Return (x, y) of the center of cell containing provided text 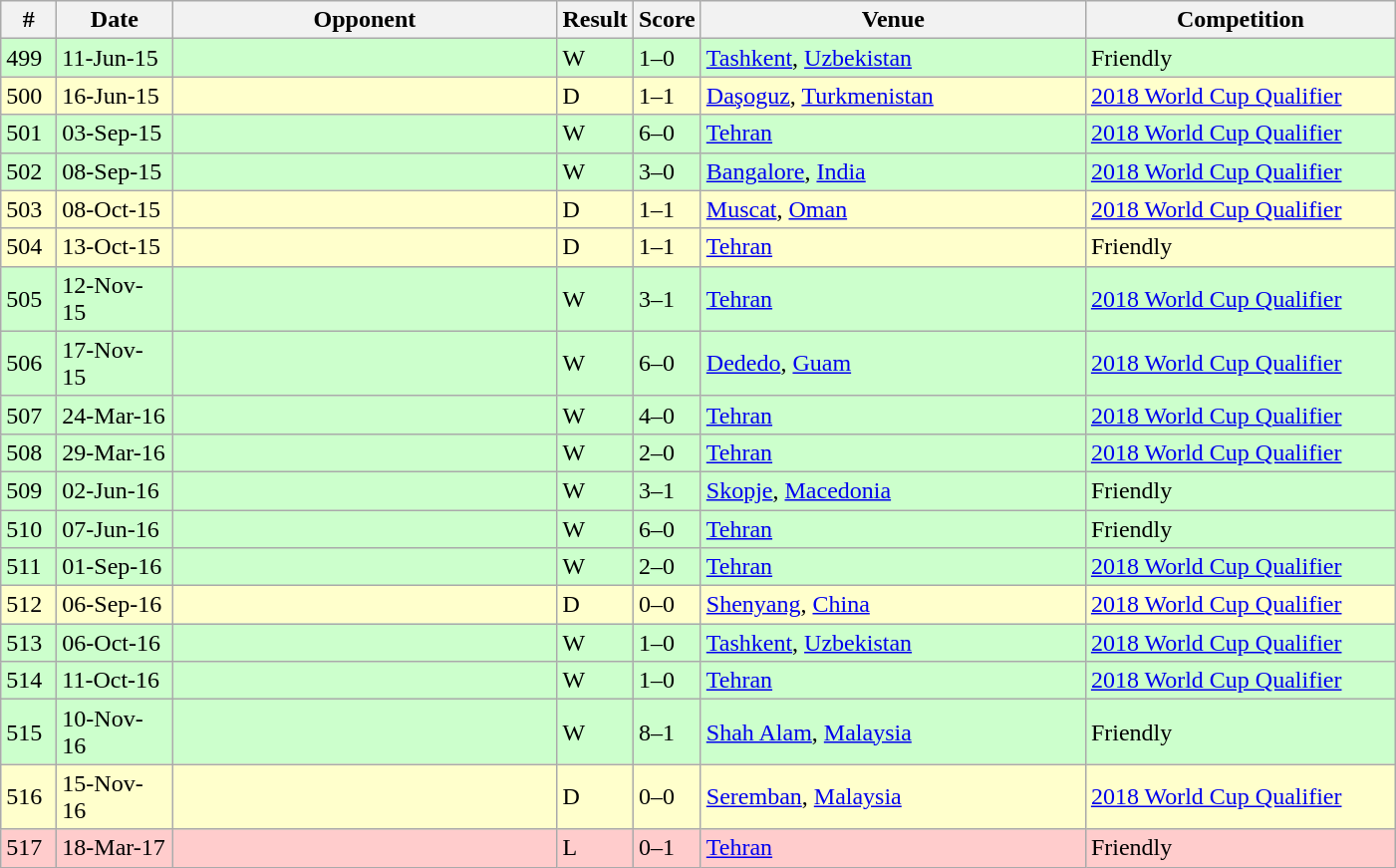
0–1 (667, 848)
10-Nov-16 (115, 731)
508 (29, 452)
29-Mar-16 (115, 452)
Bangalore, India (893, 171)
07-Jun-16 (115, 529)
502 (29, 171)
505 (29, 299)
503 (29, 209)
Dededo, Guam (893, 363)
Shah Alam, Malaysia (893, 731)
Score (667, 20)
514 (29, 681)
24-Mar-16 (115, 415)
Skopje, Macedonia (893, 490)
18-Mar-17 (115, 848)
02-Jun-16 (115, 490)
517 (29, 848)
515 (29, 731)
Date (115, 20)
Muscat, Oman (893, 209)
08-Oct-15 (115, 209)
03-Sep-15 (115, 134)
16-Jun-15 (115, 96)
4–0 (667, 415)
L (595, 848)
13-Oct-15 (115, 247)
513 (29, 643)
15-Nov-16 (115, 797)
Daşoguz, Turkmenistan (893, 96)
Result (595, 20)
# (29, 20)
Opponent (365, 20)
511 (29, 567)
509 (29, 490)
08-Sep-15 (115, 171)
500 (29, 96)
504 (29, 247)
507 (29, 415)
11-Oct-16 (115, 681)
Shenyang, China (893, 605)
12-Nov-15 (115, 299)
8–1 (667, 731)
Seremban, Malaysia (893, 797)
06-Sep-16 (115, 605)
501 (29, 134)
512 (29, 605)
516 (29, 797)
Venue (893, 20)
06-Oct-16 (115, 643)
Competition (1240, 20)
506 (29, 363)
499 (29, 58)
11-Jun-15 (115, 58)
3–0 (667, 171)
17-Nov-15 (115, 363)
510 (29, 529)
01-Sep-16 (115, 567)
